Search for the cell housing the specified text and yield its [x, y] center coordinate. 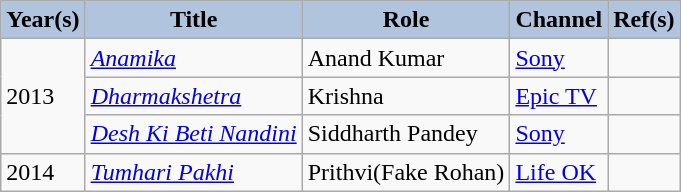
2013 [43, 96]
Title [194, 20]
Year(s) [43, 20]
Tumhari Pakhi [194, 172]
Anamika [194, 58]
Siddharth Pandey [406, 134]
Anand Kumar [406, 58]
Role [406, 20]
Krishna [406, 96]
Life OK [559, 172]
2014 [43, 172]
Channel [559, 20]
Prithvi(Fake Rohan) [406, 172]
Ref(s) [644, 20]
Dharmakshetra [194, 96]
Desh Ki Beti Nandini [194, 134]
Epic TV [559, 96]
